Detect which cell encompasses the target text, then output its (X, Y) center coordinate. 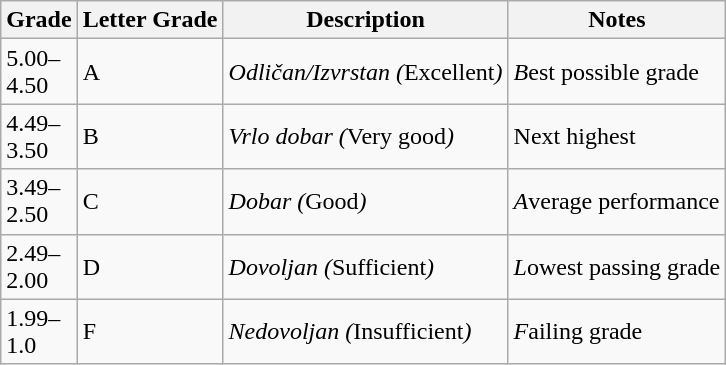
4.49–3.50 (39, 136)
A (150, 72)
Grade (39, 20)
5.00–4.50 (39, 72)
Vrlo dobar (Very good) (366, 136)
C (150, 202)
Lowest passing grade (617, 266)
Dovoljan (Sufficient) (366, 266)
3.49–2.50 (39, 202)
Odličan/Izvrstan (Excellent) (366, 72)
Nedovoljan (Insufficient) (366, 332)
2.49–2.00 (39, 266)
Best possible grade (617, 72)
F (150, 332)
Dobar (Good) (366, 202)
B (150, 136)
Notes (617, 20)
Failing grade (617, 332)
Average performance (617, 202)
1.99–1.0 (39, 332)
Letter Grade (150, 20)
Description (366, 20)
Next highest (617, 136)
D (150, 266)
